Determine the (x, y) coordinate at the center of the cell enclosing the given text.  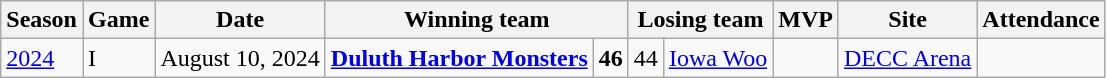
I (118, 58)
Iowa Woo (718, 58)
Season (42, 20)
Winning team (476, 20)
Duluth Harbor Monsters (459, 58)
Attendance (1041, 20)
Losing team (700, 20)
August 10, 2024 (240, 58)
46 (610, 58)
44 (646, 58)
Game (118, 20)
MVP (806, 20)
Site (907, 20)
2024 (42, 58)
Date (240, 20)
DECC Arena (907, 58)
